From the cell containing the given text, extract its center point as [x, y] coordinate. 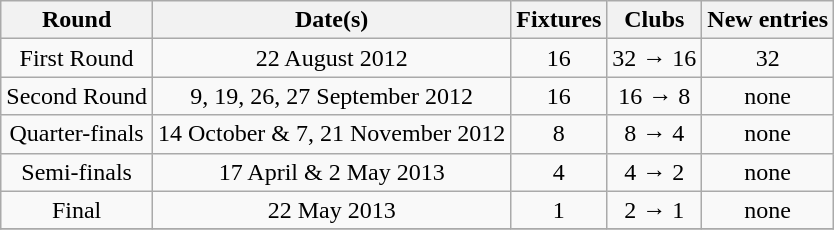
32 → 16 [654, 58]
First Round [77, 58]
17 April & 2 May 2013 [331, 172]
16 → 8 [654, 96]
Final [77, 210]
New entries [768, 20]
4 [559, 172]
Date(s) [331, 20]
Round [77, 20]
4 → 2 [654, 172]
Semi-finals [77, 172]
Fixtures [559, 20]
Clubs [654, 20]
8 → 4 [654, 134]
32 [768, 58]
Quarter-finals [77, 134]
Second Round [77, 96]
1 [559, 210]
14 October & 7, 21 November 2012 [331, 134]
22 August 2012 [331, 58]
2 → 1 [654, 210]
9, 19, 26, 27 September 2012 [331, 96]
22 May 2013 [331, 210]
8 [559, 134]
